Return the [X, Y] coordinate for the center point of the cell that contains the specified text.  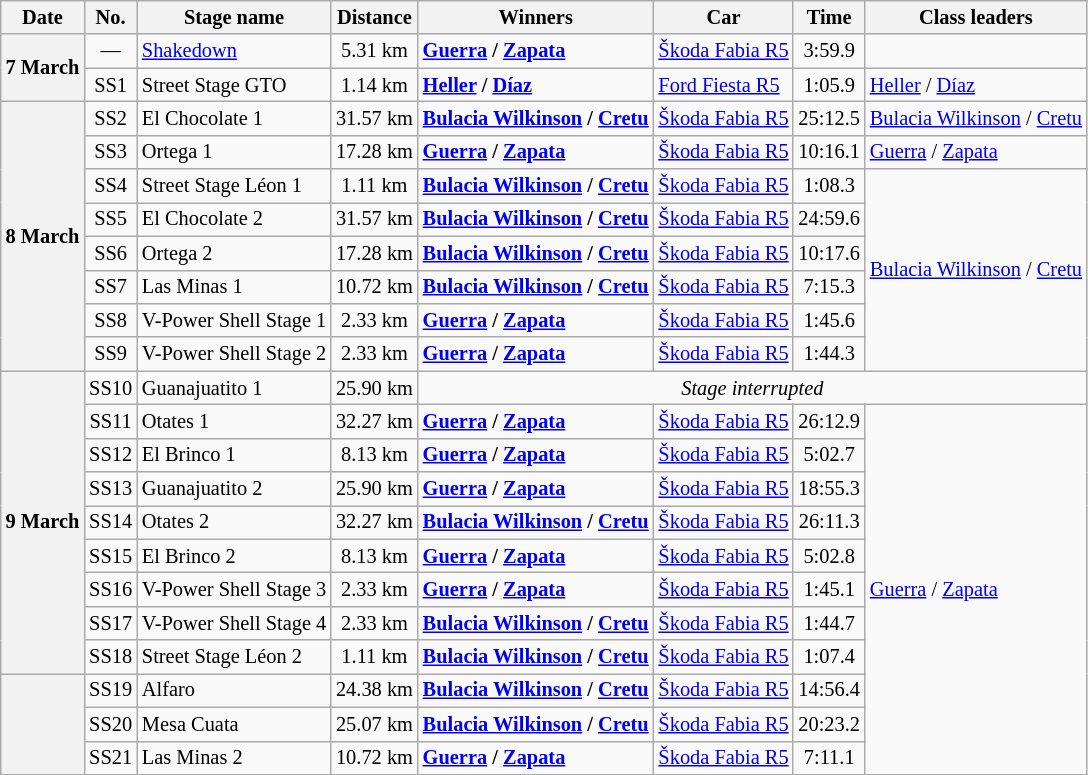
1:44.3 [828, 354]
Otates 1 [234, 421]
SS11 [110, 421]
5.31 km [374, 51]
SS9 [110, 354]
14:56.4 [828, 690]
Otates 2 [234, 522]
SS8 [110, 320]
El Chocolate 1 [234, 118]
Date [42, 17]
SS17 [110, 623]
Street Stage Léon 1 [234, 186]
20:23.2 [828, 724]
5:02.7 [828, 455]
5:02.8 [828, 556]
SS12 [110, 455]
1.14 km [374, 85]
SS15 [110, 556]
8 March [42, 236]
SS14 [110, 522]
Alfaro [234, 690]
7 March [42, 68]
Time [828, 17]
V-Power Shell Stage 2 [234, 354]
24:59.6 [828, 219]
— [110, 51]
1:05.9 [828, 85]
SS1 [110, 85]
SS6 [110, 253]
18:55.3 [828, 489]
SS5 [110, 219]
Guanajuatito 1 [234, 388]
V-Power Shell Stage 4 [234, 623]
Ortega 1 [234, 152]
Distance [374, 17]
El Brinco 1 [234, 455]
Class leaders [976, 17]
El Brinco 2 [234, 556]
25.07 km [374, 724]
SS19 [110, 690]
SS4 [110, 186]
SS2 [110, 118]
1:44.7 [828, 623]
Las Minas 1 [234, 287]
Mesa Cuata [234, 724]
Winners [536, 17]
25:12.5 [828, 118]
SS21 [110, 758]
V-Power Shell Stage 1 [234, 320]
7:15.3 [828, 287]
El Chocolate 2 [234, 219]
SS10 [110, 388]
1:45.6 [828, 320]
1:07.4 [828, 657]
Street Stage Léon 2 [234, 657]
SS16 [110, 589]
1:08.3 [828, 186]
SS20 [110, 724]
Stage name [234, 17]
24.38 km [374, 690]
Street Stage GTO [234, 85]
No. [110, 17]
SS7 [110, 287]
10:17.6 [828, 253]
26:11.3 [828, 522]
Guanajuatito 2 [234, 489]
SS13 [110, 489]
V-Power Shell Stage 3 [234, 589]
3:59.9 [828, 51]
Las Minas 2 [234, 758]
26:12.9 [828, 421]
Shakedown [234, 51]
7:11.1 [828, 758]
Ford Fiesta R5 [724, 85]
SS18 [110, 657]
9 March [42, 522]
SS3 [110, 152]
Car [724, 17]
10:16.1 [828, 152]
Stage interrupted [752, 388]
1:45.1 [828, 589]
Ortega 2 [234, 253]
